Return the (x, y) coordinate for the center point of the cell that contains the specified text.  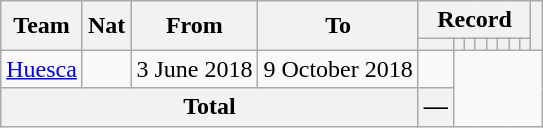
3 June 2018 (194, 69)
Total (210, 107)
— (436, 107)
9 October 2018 (338, 69)
Nat (106, 26)
Huesca (42, 69)
From (194, 26)
Record (474, 20)
Team (42, 26)
To (338, 26)
